Output the (X, Y) coordinate of the center of the cell containing the given text.  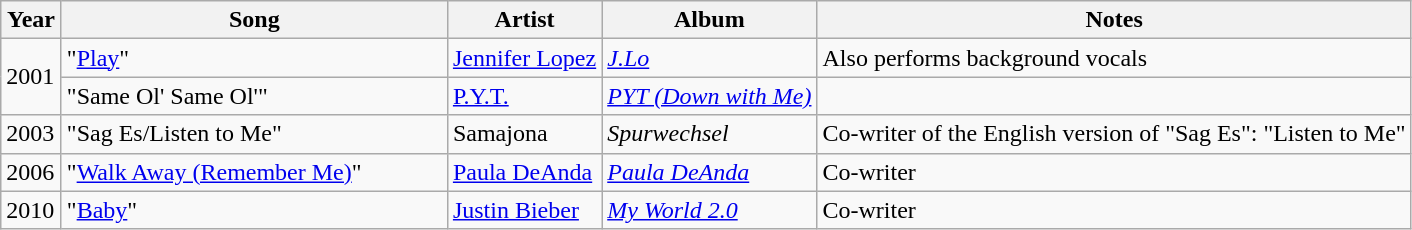
"Walk Away (Remember Me)" (254, 172)
2006 (32, 172)
2010 (32, 210)
2003 (32, 134)
Jennifer Lopez (524, 58)
"Baby" (254, 210)
"Sag Es/Listen to Me" (254, 134)
"Play" (254, 58)
Co-writer of the English version of "Sag Es": "Listen to Me" (1114, 134)
Spurwechsel (710, 134)
Song (254, 20)
PYT (Down with Me) (710, 96)
My World 2.0 (710, 210)
P.Y.T. (524, 96)
J.Lo (710, 58)
Year (32, 20)
Album (710, 20)
Also performs background vocals (1114, 58)
2001 (32, 77)
Justin Bieber (524, 210)
Artist (524, 20)
Notes (1114, 20)
Samajona (524, 134)
"Same Ol' Same Ol'" (254, 96)
